Find where the given text appears and provide that cell's center as [X, Y] coordinate. 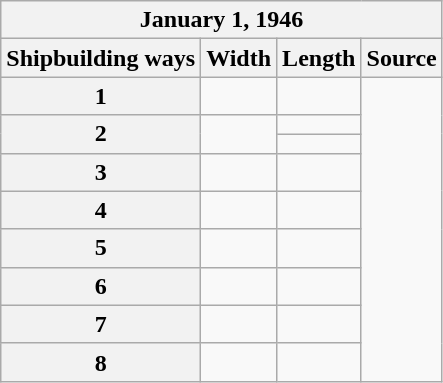
6 [101, 286]
4 [101, 210]
7 [101, 324]
3 [101, 172]
Source [402, 58]
8 [101, 362]
1 [101, 96]
January 1, 1946 [222, 20]
Length [319, 58]
2 [101, 134]
Shipbuilding ways [101, 58]
5 [101, 248]
Width [239, 58]
